Return (x, y) of the center of cell containing provided text 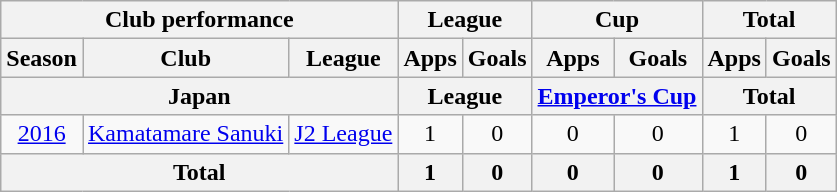
Cup (617, 20)
J2 League (344, 134)
Season (42, 58)
Kamatamare Sanuki (185, 134)
Emperor's Cup (617, 96)
2016 (42, 134)
Club (185, 58)
Japan (200, 96)
Club performance (200, 20)
